Locate the cell with the specified text and output its (x, y) center coordinate. 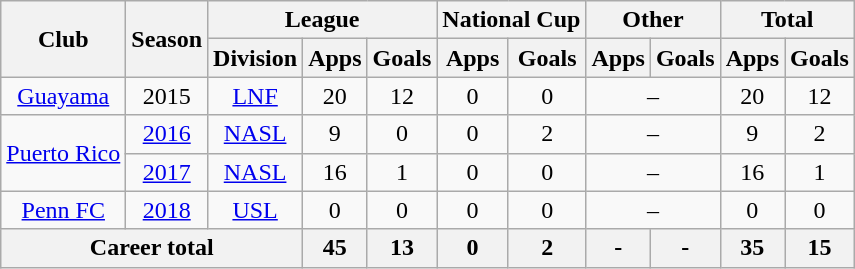
Guayama (64, 96)
Other (653, 20)
15 (820, 248)
Club (64, 39)
35 (752, 248)
USL (256, 210)
National Cup (512, 20)
Total (787, 20)
Career total (152, 248)
Puerto Rico (64, 153)
45 (335, 248)
2017 (167, 172)
13 (402, 248)
2018 (167, 210)
LNF (256, 96)
Division (256, 58)
2016 (167, 134)
Penn FC (64, 210)
Season (167, 39)
2015 (167, 96)
League (322, 20)
